Output the (X, Y) coordinate of the center of the cell containing the given text.  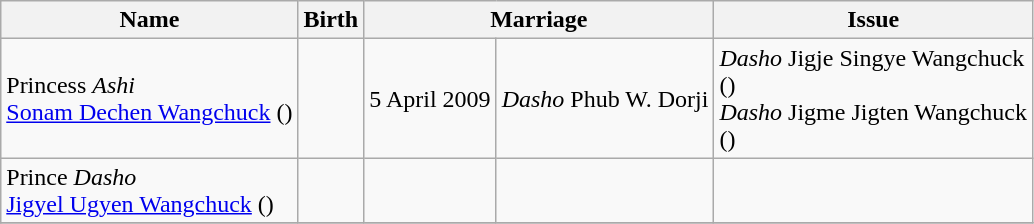
Issue (874, 20)
Marriage (539, 20)
5 April 2009 (430, 98)
Birth (331, 20)
Dasho Jigje Singye Wangchuck ()Dasho Jigme Jigten Wangchuck () (874, 98)
Dasho Phub W. Dorji (605, 98)
Prince DashoJigyel Ugyen Wangchuck () (150, 190)
Princess AshiSonam Dechen Wangchuck () (150, 98)
Name (150, 20)
